Capture the cell that displays the provided text and extract its [x, y] central coordinate. 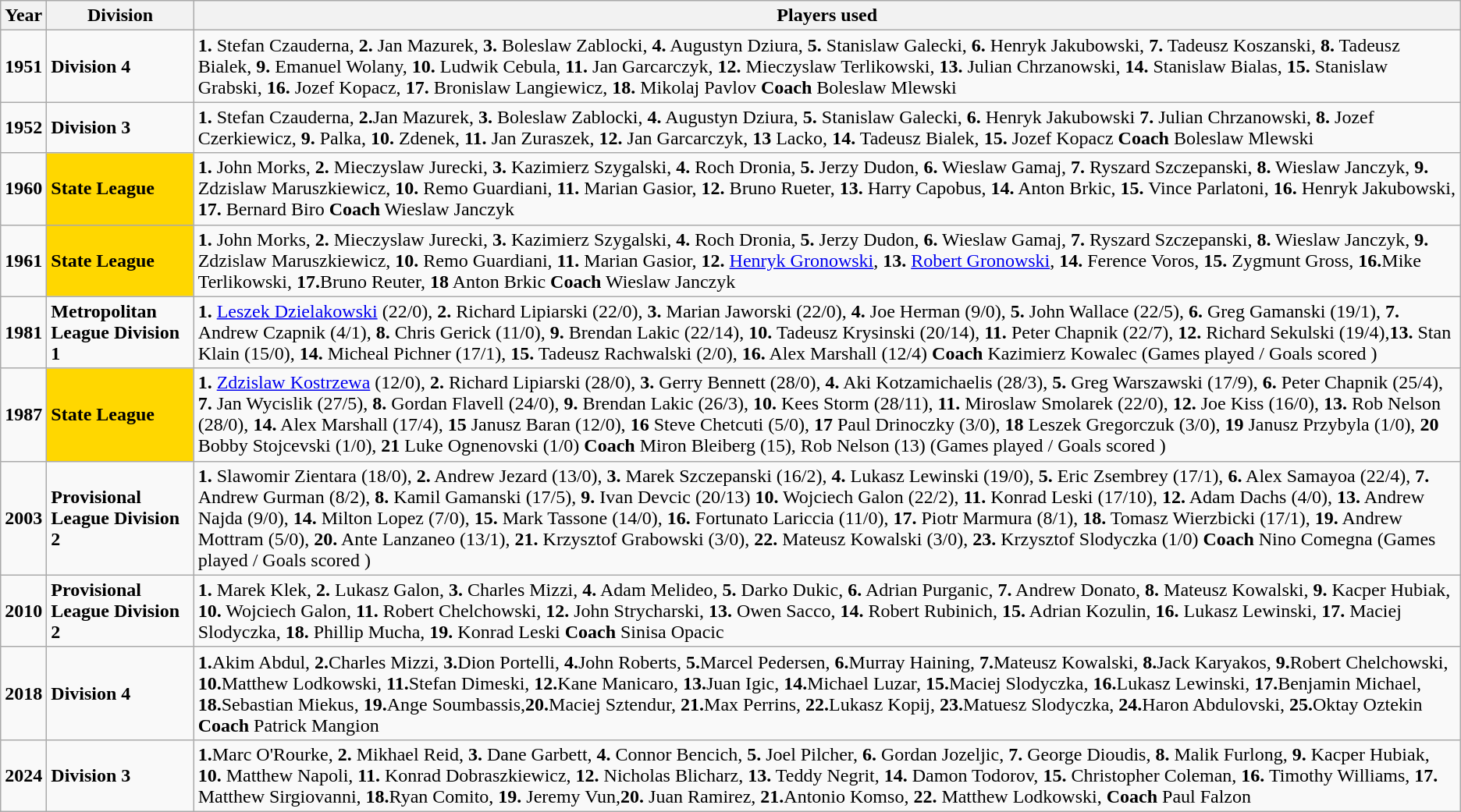
1951 [23, 66]
1981 [23, 332]
1960 [23, 189]
2024 [23, 775]
2010 [23, 611]
2003 [23, 518]
1987 [23, 415]
Metropolitan League Division 1 [120, 332]
2018 [23, 693]
1961 [23, 261]
Year [23, 16]
Division [120, 16]
Players used [827, 16]
1952 [23, 128]
